Pinpoint the cell where the given text exists, returning its (x, y) midpoint coordinate. 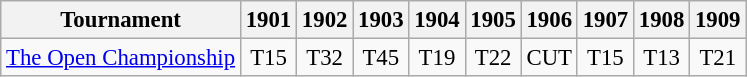
1907 (605, 20)
T45 (381, 58)
1908 (661, 20)
1901 (268, 20)
1903 (381, 20)
1906 (549, 20)
T32 (325, 58)
1902 (325, 20)
CUT (549, 58)
The Open Championship (121, 58)
1905 (493, 20)
Tournament (121, 20)
T22 (493, 58)
T21 (718, 58)
T13 (661, 58)
T19 (437, 58)
1909 (718, 20)
1904 (437, 20)
